Identify which cell holds the provided text, then report its [X, Y] central coordinate. 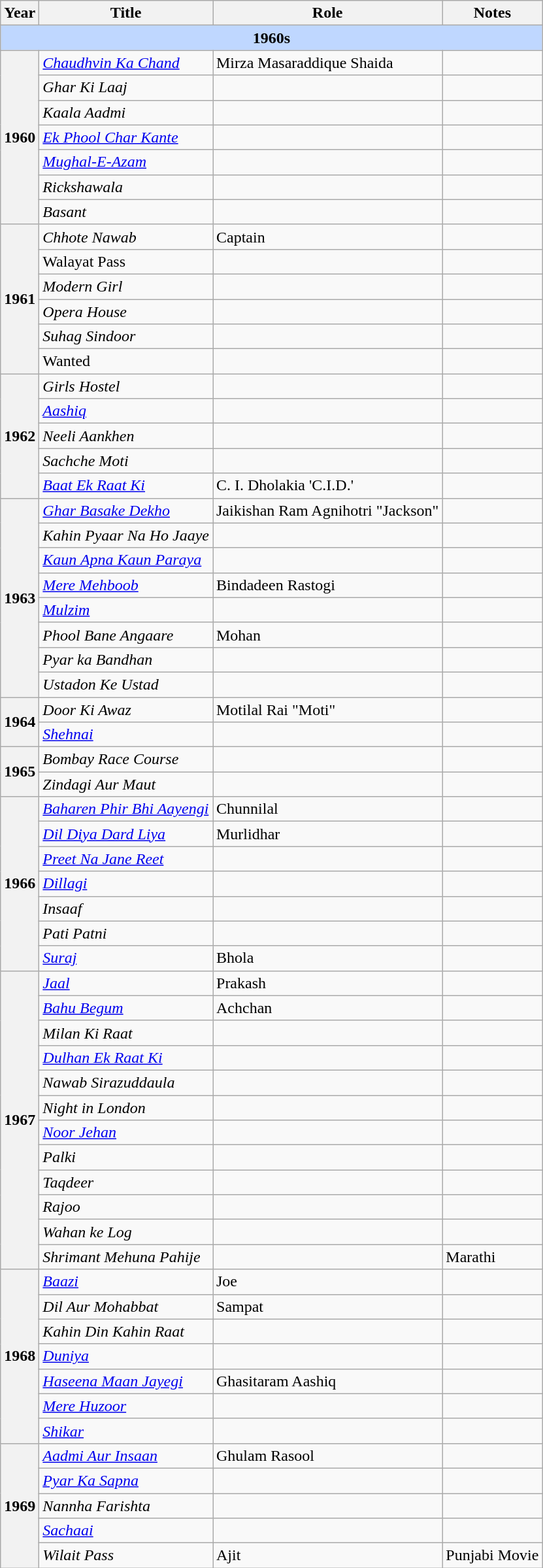
Shehnai [126, 735]
Kahin Pyaar Na Ho Jaaye [126, 535]
Noor Jehan [126, 1133]
Baat Ek Raat Ki [126, 486]
Duniya [126, 1356]
1969 [20, 1505]
Mirza Masaraddique Shaida [328, 63]
Mughal-E-Azam [126, 162]
Dillagi [126, 884]
Aashiq [126, 411]
Haseena Maan Jayegi [126, 1381]
Chaudhvin Ka Chand [126, 63]
Mere Mehboob [126, 585]
1960s [272, 38]
Joe [328, 1282]
Night in London [126, 1108]
Baharen Phir Bhi Aayengi [126, 809]
Title [126, 13]
Dil Aur Mohabbat [126, 1307]
Sampat [328, 1307]
Captain [328, 237]
Mulzim [126, 610]
Girls Hostel [126, 386]
Wanted [126, 361]
Ghar Basake Dekho [126, 510]
Ghar Ki Laaj [126, 88]
Kaala Aadmi [126, 112]
Shrimant Mehuna Pahije [126, 1257]
Motilal Rai "Moti" [328, 709]
Milan Ki Raat [126, 1033]
Mohan [328, 635]
Palki [126, 1158]
Dil Diya Dard Liya [126, 834]
Rickshawala [126, 187]
Insaaf [126, 909]
Sachaai [126, 1531]
Prakash [328, 983]
Kaun Apna Kaun Paraya [126, 560]
Sachche Moti [126, 461]
Jaikishan Ram Agnihotri "Jackson" [328, 510]
1966 [20, 884]
Zindagi Aur Maut [126, 784]
Nannha Farishta [126, 1505]
Dulhan Ek Raat Ki [126, 1058]
Punjabi Movie [493, 1556]
1964 [20, 722]
Shikar [126, 1431]
Chunnilal [328, 809]
Achchan [328, 1008]
Opera House [126, 312]
Phool Bane Angaare [126, 635]
Suhag Sindoor [126, 337]
Pati Patni [126, 933]
Bombay Race Course [126, 759]
1963 [20, 597]
Role [328, 13]
Murlidhar [328, 834]
Ghasitaram Aashiq [328, 1381]
Marathi [493, 1257]
Kahin Din Kahin Raat [126, 1331]
1962 [20, 436]
1967 [20, 1120]
Ek Phool Char Kante [126, 137]
Wahan ke Log [126, 1232]
1960 [20, 137]
C. I. Dholakia 'C.I.D.' [328, 486]
Baazi [126, 1282]
Ajit [328, 1556]
Ghulam Rasool [328, 1456]
Year [20, 13]
Jaal [126, 983]
1965 [20, 772]
Ustadon Ke Ustad [126, 684]
1961 [20, 299]
Suraj [126, 958]
Modern Girl [126, 286]
Door Ki Awaz [126, 709]
Neeli Aankhen [126, 436]
Aadmi Aur Insaan [126, 1456]
Nawab Sirazuddaula [126, 1082]
Wilait Pass [126, 1556]
Chhote Nawab [126, 237]
Pyar ka Bandhan [126, 659]
Taqdeer [126, 1182]
1968 [20, 1356]
Preet Na Jane Reet [126, 859]
Notes [493, 13]
Basant [126, 212]
Bhola [328, 958]
Rajoo [126, 1207]
Mere Huzoor [126, 1406]
Bahu Begum [126, 1008]
Pyar Ka Sapna [126, 1480]
Walayat Pass [126, 261]
Bindadeen Rastogi [328, 585]
